Return the (x, y) coordinate for the center point of the cell that contains the specified text.  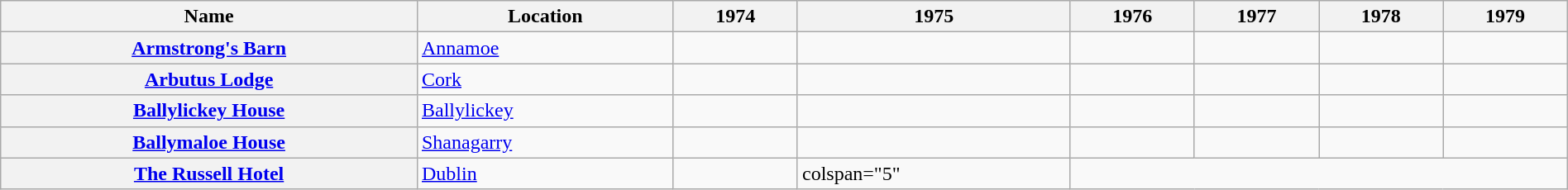
Shanagarry (545, 142)
Dublin (545, 173)
Ballylickey (545, 111)
1979 (1505, 17)
colspan="5" (934, 173)
1974 (735, 17)
1976 (1132, 17)
Cork (545, 79)
1977 (1256, 17)
Name (209, 17)
The Russell Hotel (209, 173)
Armstrong's Barn (209, 48)
Arbutus Lodge (209, 79)
Ballymaloe House (209, 142)
1975 (934, 17)
1978 (1381, 17)
Annamoe (545, 48)
Location (545, 17)
Ballylickey House (209, 111)
